Provide the (x, y) coordinate of the cell's center where the given text is located.  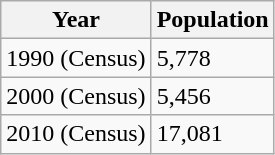
5,456 (212, 96)
2000 (Census) (76, 96)
Population (212, 20)
Year (76, 20)
2010 (Census) (76, 134)
1990 (Census) (76, 58)
5,778 (212, 58)
17,081 (212, 134)
